Return [X, Y] of the center of cell containing provided text 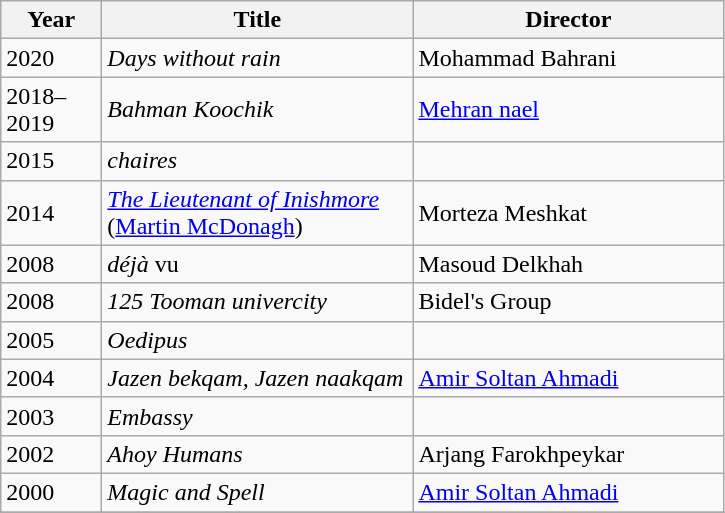
2003 [52, 416]
Oedipus [258, 340]
The Lieutenant of Inishmore (Martin McDonagh) [258, 212]
2002 [52, 454]
2004 [52, 378]
Title [258, 20]
Morteza Meshkat [568, 212]
2000 [52, 492]
chaires [258, 161]
2005 [52, 340]
2014 [52, 212]
Masoud Delkhah [568, 264]
Bahman Koochik [258, 110]
Mohammad Bahrani [568, 58]
Magic and Spell [258, 492]
Bidel's Group [568, 302]
Arjang Farokhpeykar [568, 454]
Jazen bekqam, Jazen naakqam [258, 378]
déjà vu [258, 264]
Embassy [258, 416]
2018–2019 [52, 110]
Year [52, 20]
Director [568, 20]
Mehran nael [568, 110]
2015 [52, 161]
125 Tooman univercity [258, 302]
Ahoy Humans [258, 454]
Days without rain [258, 58]
2020 [52, 58]
